Pinpoint the cell where the given text exists, returning its (x, y) midpoint coordinate. 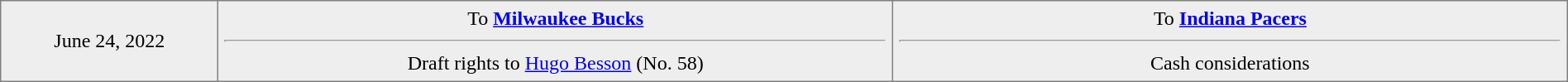
To Milwaukee BucksDraft rights to Hugo Besson (No. 58) (556, 41)
June 24, 2022 (109, 41)
To Indiana PacersCash considerations (1231, 41)
